Identify which cell holds the provided text, then report its (x, y) central coordinate. 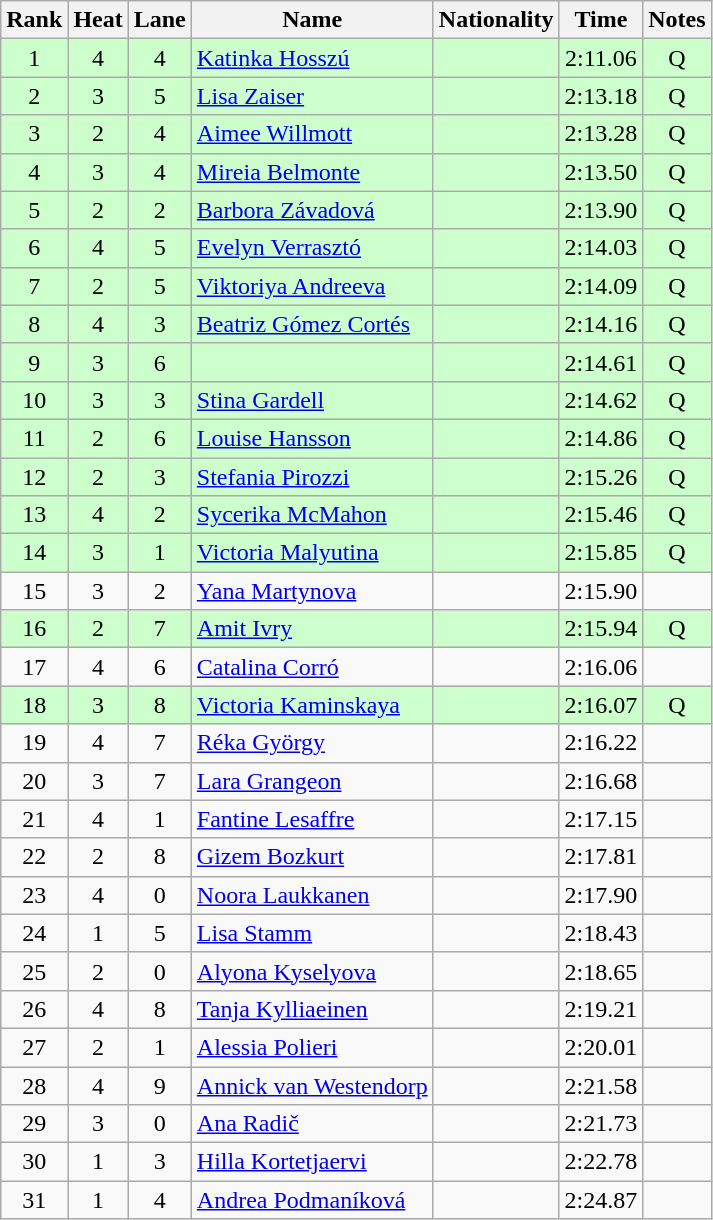
14 (34, 553)
2:21.58 (601, 1085)
2:16.68 (601, 781)
2:15.85 (601, 553)
Sycerika McMahon (312, 515)
2:13.18 (601, 96)
23 (34, 895)
22 (34, 857)
2:16.07 (601, 705)
Lisa Stamm (312, 933)
Stefania Pirozzi (312, 477)
Notes (677, 20)
16 (34, 629)
2:20.01 (601, 1047)
2:18.43 (601, 933)
2:14.16 (601, 324)
2:17.81 (601, 857)
Alessia Polieri (312, 1047)
Ana Radič (312, 1124)
Rank (34, 20)
2:21.73 (601, 1124)
Noora Laukkanen (312, 895)
2:13.90 (601, 210)
Mireia Belmonte (312, 172)
12 (34, 477)
2:24.87 (601, 1200)
Victoria Malyutina (312, 553)
2:14.86 (601, 438)
18 (34, 705)
11 (34, 438)
2:22.78 (601, 1162)
Hilla Kortetjaervi (312, 1162)
2:11.06 (601, 58)
21 (34, 819)
Gizem Bozkurt (312, 857)
Andrea Podmaníková (312, 1200)
Evelyn Verrasztó (312, 248)
Lane (160, 20)
2:15.94 (601, 629)
2:13.50 (601, 172)
Katinka Hosszú (312, 58)
Victoria Kaminskaya (312, 705)
2:15.26 (601, 477)
20 (34, 781)
Lisa Zaiser (312, 96)
Aimee Willmott (312, 134)
26 (34, 1009)
24 (34, 933)
Louise Hansson (312, 438)
2:15.46 (601, 515)
2:14.62 (601, 400)
27 (34, 1047)
28 (34, 1085)
Tanja Kylliaeinen (312, 1009)
Catalina Corró (312, 667)
10 (34, 400)
2:17.15 (601, 819)
2:19.21 (601, 1009)
2:16.22 (601, 743)
2:18.65 (601, 971)
2:14.03 (601, 248)
Name (312, 20)
2:17.90 (601, 895)
Fantine Lesaffre (312, 819)
13 (34, 515)
Viktoriya Andreeva (312, 286)
Time (601, 20)
Amit Ivry (312, 629)
Beatriz Gómez Cortés (312, 324)
30 (34, 1162)
Annick van Westendorp (312, 1085)
17 (34, 667)
Heat (98, 20)
Nationality (496, 20)
25 (34, 971)
Yana Martynova (312, 591)
2:16.06 (601, 667)
Alyona Kyselyova (312, 971)
Réka György (312, 743)
Stina Gardell (312, 400)
Lara Grangeon (312, 781)
29 (34, 1124)
31 (34, 1200)
15 (34, 591)
2:13.28 (601, 134)
2:14.09 (601, 286)
2:14.61 (601, 362)
Barbora Závadová (312, 210)
19 (34, 743)
2:15.90 (601, 591)
